Identify which cell holds the provided text, then report its (X, Y) central coordinate. 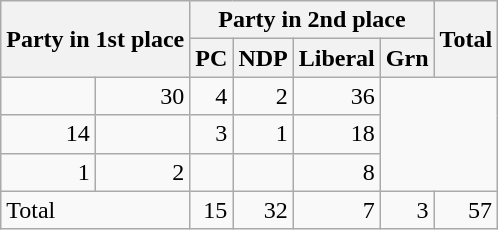
Liberal (336, 58)
30 (142, 96)
57 (466, 210)
Party in 1st place (96, 39)
4 (212, 96)
8 (336, 172)
7 (336, 210)
15 (212, 210)
32 (263, 210)
Grn (407, 58)
14 (48, 134)
NDP (263, 58)
Party in 2nd place (312, 20)
36 (336, 96)
PC (212, 58)
18 (336, 134)
